From the cell containing the given text, extract its center point as [X, Y] coordinate. 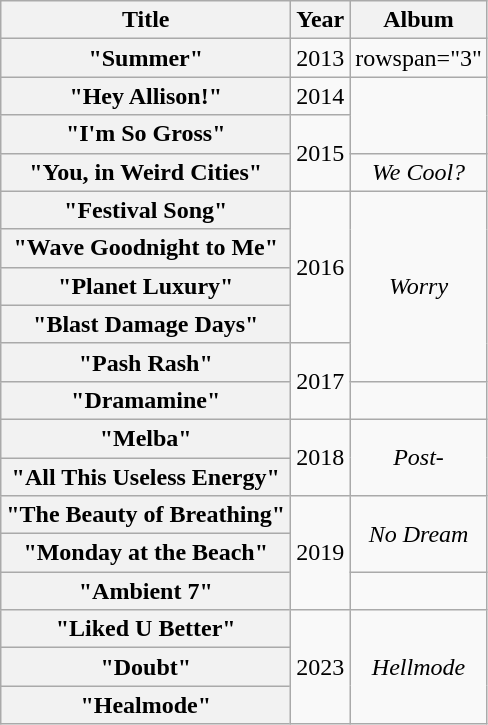
2023 [320, 667]
Post- [419, 457]
2016 [320, 267]
"Summer" [146, 58]
Album [419, 20]
"Healmode" [146, 705]
2019 [320, 553]
"Wave Goodnight to Me" [146, 248]
"You, in Weird Cities" [146, 172]
"Ambient 7" [146, 591]
"Planet Luxury" [146, 286]
Year [320, 20]
2014 [320, 96]
2017 [320, 381]
2018 [320, 457]
"Doubt" [146, 667]
rowspan="3" [419, 58]
Worry [419, 286]
2015 [320, 153]
"Melba" [146, 438]
"Liked U Better" [146, 629]
We Cool? [419, 172]
"Pash Rash" [146, 362]
"Hey Allison!" [146, 96]
Hellmode [419, 667]
"Blast Damage Days" [146, 324]
"I'm So Gross" [146, 134]
Title [146, 20]
"Dramamine" [146, 400]
"Monday at the Beach" [146, 553]
2013 [320, 58]
"All This Useless Energy" [146, 477]
No Dream [419, 534]
"Festival Song" [146, 210]
"The Beauty of Breathing" [146, 515]
